Capture the cell that displays the provided text and extract its (X, Y) central coordinate. 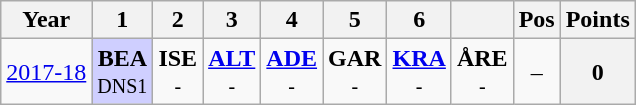
2017-18 (46, 72)
5 (355, 20)
0 (598, 72)
ADE- (292, 72)
4 (292, 20)
3 (232, 20)
BEADNS1 (122, 72)
KRA- (419, 72)
6 (419, 20)
ALT- (232, 72)
– (536, 72)
Points (598, 20)
GAR- (355, 72)
1 (122, 20)
ISE- (178, 72)
Year (46, 20)
ÅRE- (482, 72)
Pos (536, 20)
2 (178, 20)
